Return the (x, y) coordinate for the center point of the cell that contains the specified text.  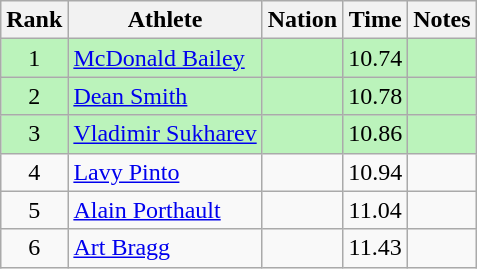
Athlete (165, 20)
2 (34, 96)
Alain Porthault (165, 210)
10.78 (376, 96)
3 (34, 134)
Notes (442, 20)
6 (34, 248)
4 (34, 172)
10.94 (376, 172)
10.74 (376, 58)
Vladimir Sukharev (165, 134)
Art Bragg (165, 248)
Dean Smith (165, 96)
Rank (34, 20)
Time (376, 20)
11.43 (376, 248)
Nation (302, 20)
McDonald Bailey (165, 58)
Lavy Pinto (165, 172)
5 (34, 210)
1 (34, 58)
10.86 (376, 134)
11.04 (376, 210)
